Output the (X, Y) coordinate of the center of the cell containing the given text.  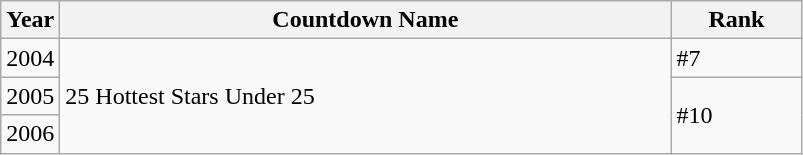
#7 (736, 58)
Year (30, 20)
#10 (736, 115)
Countdown Name (366, 20)
25 Hottest Stars Under 25 (366, 96)
2004 (30, 58)
2006 (30, 134)
2005 (30, 96)
Rank (736, 20)
